Search for the cell housing the specified text and yield its (X, Y) center coordinate. 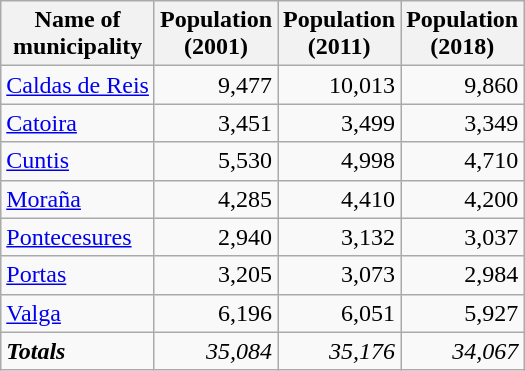
35,084 (216, 351)
Name ofmunicipality (78, 34)
Pontecesures (78, 237)
Cuntis (78, 161)
Caldas de Reis (78, 85)
5,927 (462, 313)
2,984 (462, 275)
3,451 (216, 123)
3,037 (462, 237)
4,410 (340, 199)
3,205 (216, 275)
6,051 (340, 313)
Moraña (78, 199)
5,530 (216, 161)
4,285 (216, 199)
4,710 (462, 161)
3,073 (340, 275)
2,940 (216, 237)
6,196 (216, 313)
3,349 (462, 123)
Population(2011) (340, 34)
3,499 (340, 123)
9,477 (216, 85)
Population(2018) (462, 34)
Population(2001) (216, 34)
35,176 (340, 351)
4,200 (462, 199)
4,998 (340, 161)
3,132 (340, 237)
Valga (78, 313)
Portas (78, 275)
9,860 (462, 85)
34,067 (462, 351)
10,013 (340, 85)
Totals (78, 351)
Catoira (78, 123)
